From the cell containing the given text, extract its center point as [X, Y] coordinate. 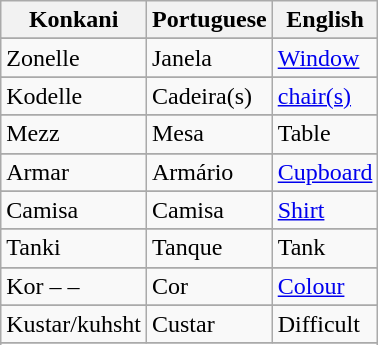
English [325, 20]
Cupboard [325, 172]
Kodelle [74, 96]
Konkani [74, 20]
Cadeira(s) [209, 96]
Zonelle [74, 58]
Janela [209, 58]
Cor [209, 286]
Colour [325, 286]
Custar [209, 324]
Armário [209, 172]
Mesa [209, 134]
Tank [325, 248]
Mezz [74, 134]
Shirt [325, 210]
Armar [74, 172]
Table [325, 134]
Kor – – [74, 286]
chair(s) [325, 96]
Difficult [325, 324]
Tanki [74, 248]
Kustar/kuhsht [74, 324]
Window [325, 58]
Tanque [209, 248]
Portuguese [209, 20]
